Return the (x, y) coordinate for the center point of the cell that contains the specified text.  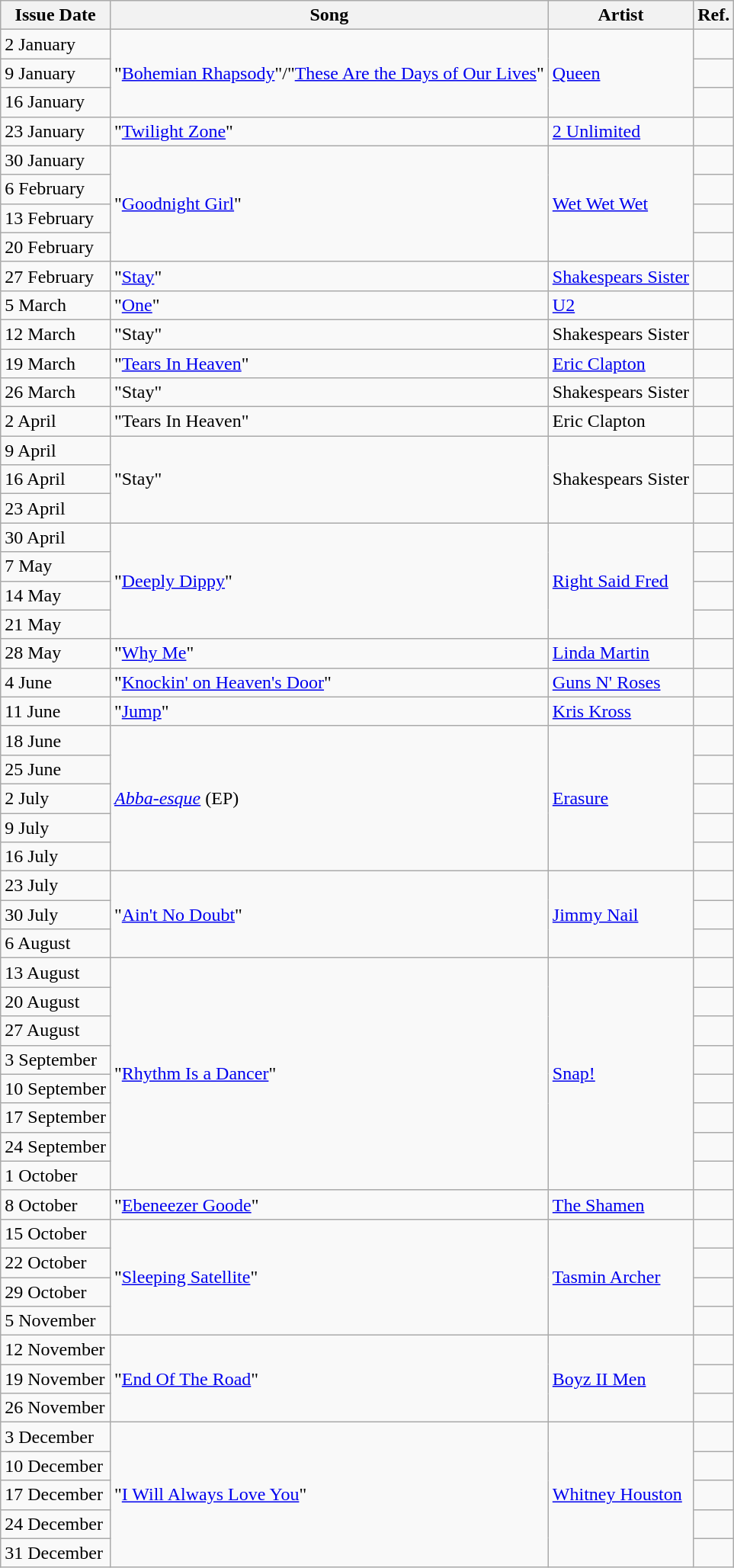
3 September (56, 1060)
21 May (56, 624)
2 Unlimited (620, 131)
U2 (620, 305)
13 February (56, 218)
31 December (56, 1553)
Artist (620, 15)
27 February (56, 276)
"I Will Always Love You" (329, 1495)
20 August (56, 1002)
Linda Martin (620, 653)
Abba-esque (EP) (329, 798)
28 May (56, 653)
30 April (56, 537)
Boyz II Men (620, 1379)
Ref. (713, 15)
2 July (56, 798)
11 June (56, 711)
"Ain't No Doubt" (329, 915)
14 May (56, 595)
17 December (56, 1495)
24 September (56, 1146)
16 January (56, 102)
20 February (56, 247)
"Knockin' on Heaven's Door" (329, 682)
Wet Wet Wet (620, 204)
1 October (56, 1175)
17 September (56, 1117)
9 April (56, 451)
8 October (56, 1204)
"Goodnight Girl" (329, 204)
30 July (56, 915)
15 October (56, 1233)
22 October (56, 1262)
2 April (56, 422)
25 June (56, 769)
Issue Date (56, 15)
Queen (620, 73)
"Bohemian Rhapsody"/"These Are the Days of Our Lives" (329, 73)
29 October (56, 1292)
30 January (56, 160)
9 January (56, 73)
3 December (56, 1437)
Right Said Fred (620, 581)
Kris Kross (620, 711)
23 January (56, 131)
9 July (56, 827)
"Jump" (329, 711)
27 August (56, 1031)
13 August (56, 973)
"Rhythm Is a Dancer" (329, 1074)
Guns N' Roses (620, 682)
5 March (56, 305)
Jimmy Nail (620, 915)
Snap! (620, 1074)
10 December (56, 1466)
"Why Me" (329, 653)
7 May (56, 566)
The Shamen (620, 1204)
12 November (56, 1350)
"Ebeneezer Goode" (329, 1204)
19 March (56, 364)
Song (329, 15)
2 January (56, 44)
Whitney Houston (620, 1495)
18 June (56, 740)
4 June (56, 682)
Erasure (620, 798)
19 November (56, 1379)
12 March (56, 334)
"Twilight Zone" (329, 131)
"Sleeping Satellite" (329, 1277)
16 April (56, 479)
6 February (56, 189)
5 November (56, 1321)
6 August (56, 944)
23 April (56, 508)
"Deeply Dippy" (329, 581)
10 September (56, 1089)
26 November (56, 1408)
"End Of The Road" (329, 1379)
26 March (56, 393)
Tasmin Archer (620, 1277)
23 July (56, 886)
24 December (56, 1524)
"One" (329, 305)
16 July (56, 857)
